Locate the cell with the specified text and output its [x, y] center coordinate. 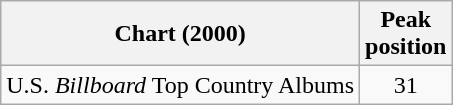
U.S. Billboard Top Country Albums [180, 85]
31 [406, 85]
Chart (2000) [180, 34]
Peakposition [406, 34]
